Find where the given text appears and provide that cell's center as (x, y) coordinate. 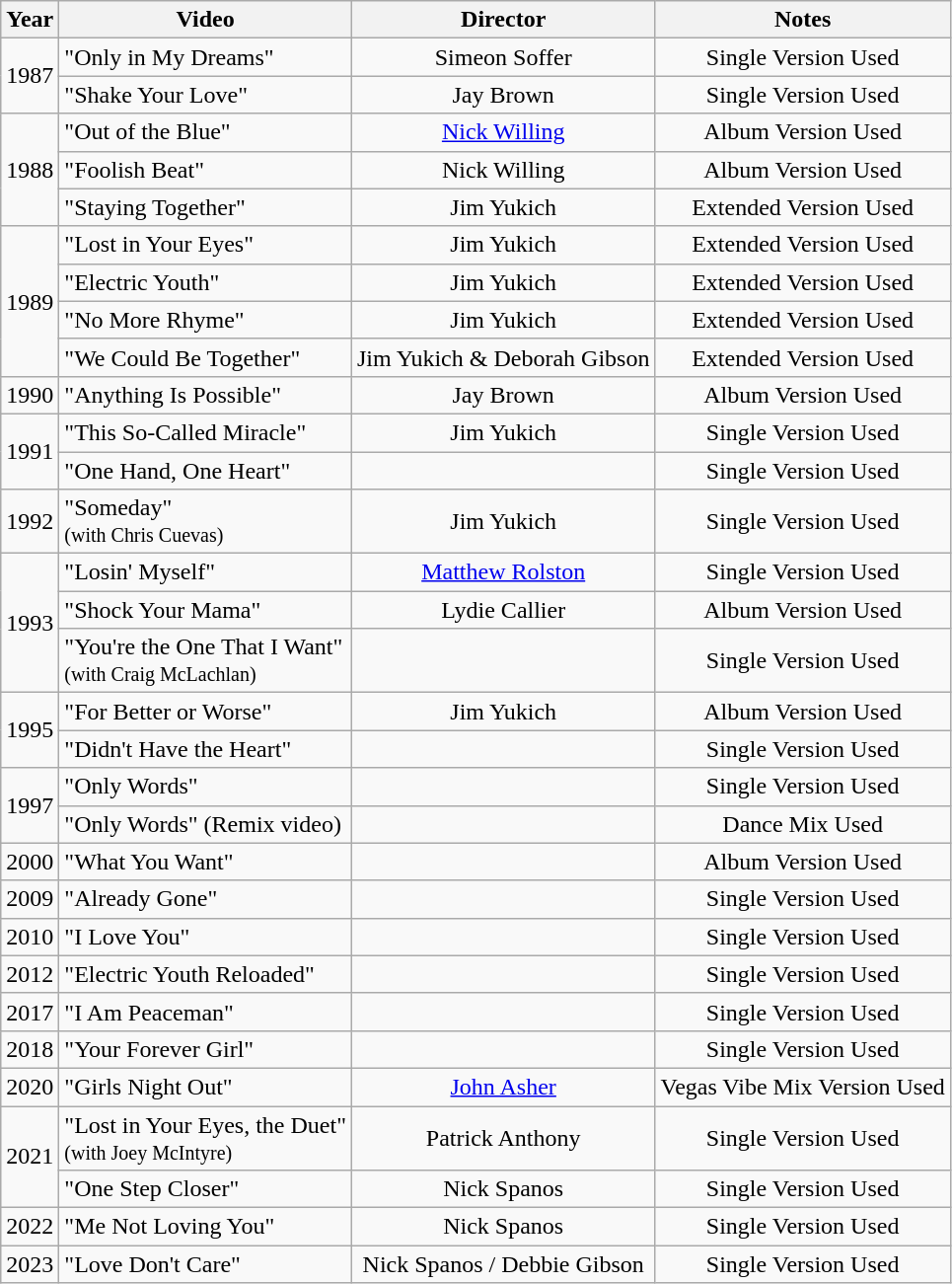
"You're the One That I Want" (with Craig McLachlan) (205, 661)
1988 (30, 170)
2018 (30, 1049)
"No More Rhyme" (205, 320)
"Electric Youth Reloaded" (205, 974)
"Shake Your Love" (205, 95)
1987 (30, 76)
"Lost in Your Eyes" (205, 245)
"Only Words" (Remix video) (205, 824)
"Only Words" (205, 787)
"Love Don't Care" (205, 1264)
"What You Want" (205, 862)
"Anything Is Possible" (205, 395)
"Someday" (with Chris Cuevas) (205, 521)
Simeon Soffer (503, 57)
"Me Not Loving You" (205, 1227)
"Only in My Dreams" (205, 57)
"One Hand, One Heart" (205, 471)
"One Step Closer" (205, 1189)
"Out of the Blue" (205, 132)
Dance Mix Used (803, 824)
2009 (30, 899)
"Didn't Have the Heart" (205, 749)
Nick Spanos / Debbie Gibson (503, 1264)
"Your Forever Girl" (205, 1049)
Matthew Rolston (503, 572)
"I Am Peaceman" (205, 1012)
1992 (30, 521)
1990 (30, 395)
"We Could Be Together" (205, 357)
"Losin' Myself" (205, 572)
Year (30, 20)
2010 (30, 937)
Lydie Callier (503, 610)
1997 (30, 805)
"I Love You" (205, 937)
2012 (30, 974)
Notes (803, 20)
Vegas Vibe Mix Version Used (803, 1087)
2020 (30, 1087)
John Asher (503, 1087)
1991 (30, 451)
2023 (30, 1264)
"Already Gone" (205, 899)
2017 (30, 1012)
"Lost in Your Eyes, the Duet" (with Joey McIntyre) (205, 1137)
"Electric Youth" (205, 282)
2000 (30, 862)
"Girls Night Out" (205, 1087)
Jim Yukich & Deborah Gibson (503, 357)
Video (205, 20)
"Staying Together" (205, 207)
"For Better or Worse" (205, 712)
Patrick Anthony (503, 1137)
"Foolish Beat" (205, 170)
"Shock Your Mama" (205, 610)
1989 (30, 301)
1993 (30, 624)
1995 (30, 730)
Director (503, 20)
2021 (30, 1157)
2022 (30, 1227)
"This So-Called Miracle" (205, 432)
